Locate the cell with the specified text and output its [X, Y] center coordinate. 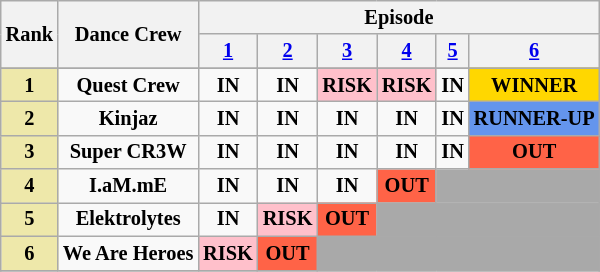
Quest Crew [128, 85]
We Are Heroes [128, 253]
RUNNER-UP [534, 118]
Episode [398, 17]
Rank [30, 34]
Elektrolytes [128, 219]
Dance Crew [128, 34]
Super CR3W [128, 152]
WINNER [534, 85]
Kinjaz [128, 118]
I.aM.mE [128, 186]
